For the text-containing cell, return its midpoint in [X, Y] coordinate format. 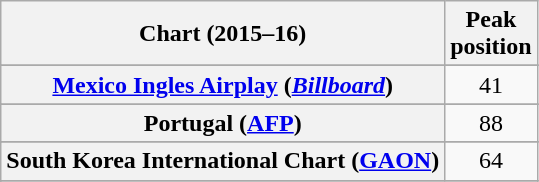
88 [491, 123]
41 [491, 85]
Portugal (AFP) [223, 123]
64 [491, 161]
Peakposition [491, 34]
South Korea International Chart (GAON) [223, 161]
Mexico Ingles Airplay (Billboard) [223, 85]
Chart (2015–16) [223, 34]
